Locate the cell with the specified text and output its [x, y] center coordinate. 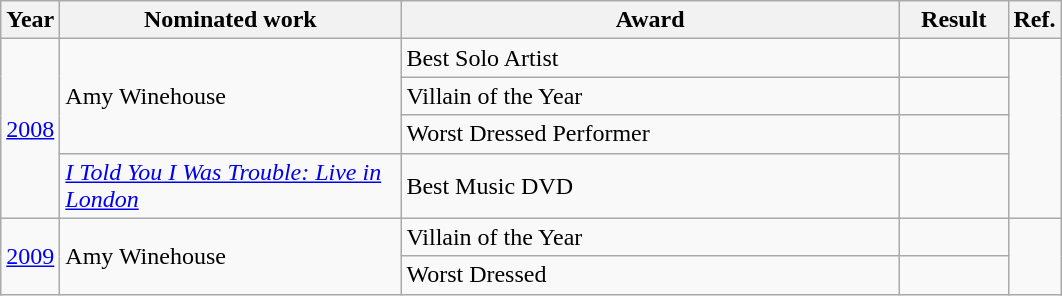
Nominated work [230, 20]
2009 [30, 256]
Worst Dressed Performer [650, 134]
Best Solo Artist [650, 58]
Best Music DVD [650, 186]
Year [30, 20]
I Told You I Was Trouble: Live in London [230, 186]
Result [954, 20]
Ref. [1034, 20]
2008 [30, 128]
Worst Dressed [650, 275]
Award [650, 20]
